Provide the (x, y) coordinate of the cell's center where the given text is located.  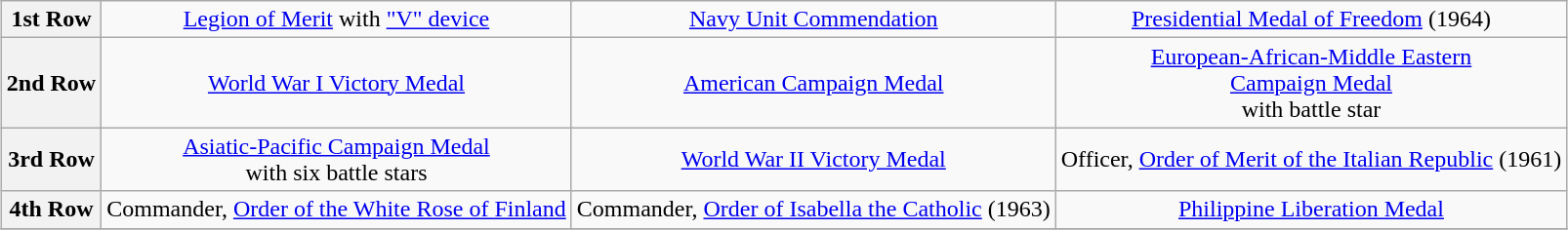
Asiatic-Pacific Campaign Medalwith six battle stars (337, 160)
World War I Victory Medal (337, 83)
American Campaign Medal (813, 83)
European-African-Middle Eastern Campaign Medalwith battle star (1311, 83)
3rd Row (51, 160)
Legion of Merit with "V" device (337, 19)
Philippine Liberation Medal (1311, 210)
Commander, Order of the White Rose of Finland (337, 210)
World War II Victory Medal (813, 160)
Commander, Order of Isabella the Catholic (1963) (813, 210)
2nd Row (51, 83)
Officer, Order of Merit of the Italian Republic (1961) (1311, 160)
1st Row (51, 19)
Navy Unit Commendation (813, 19)
Presidential Medal of Freedom (1964) (1311, 19)
4th Row (51, 210)
